From the cell containing the given text, extract its center point as [x, y] coordinate. 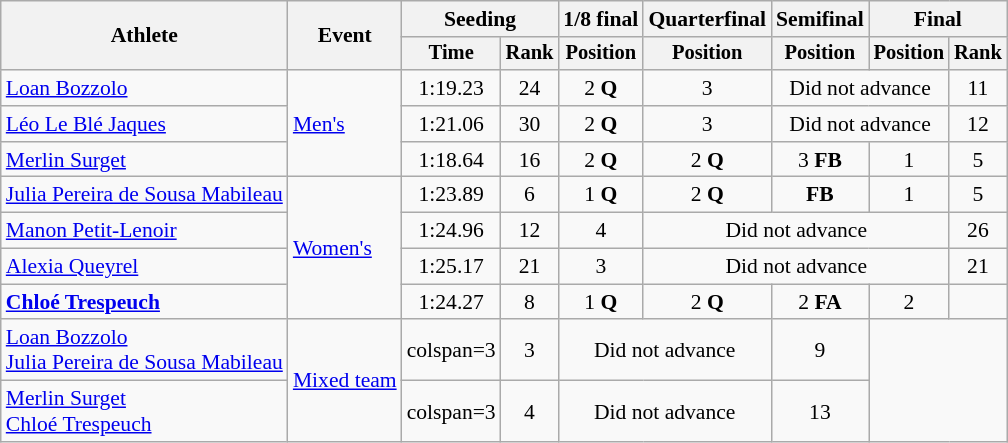
Event [345, 36]
Time [452, 54]
Men's [345, 124]
3 FB [820, 160]
26 [978, 231]
Loan BozzoloJulia Pereira de Sousa Mabileau [144, 350]
1:18.64 [452, 160]
1:19.23 [452, 88]
Seeding [480, 19]
Quarterfinal [707, 19]
Final [938, 19]
9 [820, 350]
Chloé Trespeuch [144, 302]
Mixed team [345, 381]
6 [530, 195]
1:25.17 [452, 267]
Alexia Queyrel [144, 267]
13 [820, 412]
1:24.96 [452, 231]
Semifinal [820, 19]
16 [530, 160]
Julia Pereira de Sousa Mabileau [144, 195]
Loan Bozzolo [144, 88]
Merlin SurgetChloé Trespeuch [144, 412]
1:21.06 [452, 124]
24 [530, 88]
1:23.89 [452, 195]
1:24.27 [452, 302]
Léo Le Blé Jaques [144, 124]
Merlin Surget [144, 160]
2 [909, 302]
2 FA [820, 302]
11 [978, 88]
Athlete [144, 36]
8 [530, 302]
Women's [345, 248]
FB [820, 195]
30 [530, 124]
Manon Petit-Lenoir [144, 231]
1/8 final [600, 19]
